Return the [X, Y] coordinate for the center point of the cell that contains the specified text.  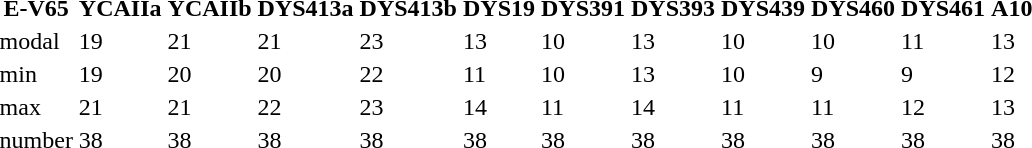
12 [944, 107]
